For the text-containing cell, return its midpoint in (x, y) coordinate format. 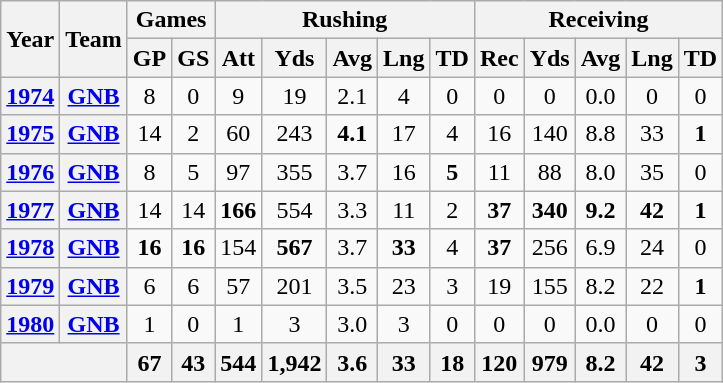
1975 (30, 134)
8.8 (600, 134)
97 (238, 172)
Games (170, 20)
24 (652, 248)
3.6 (352, 362)
35 (652, 172)
1979 (30, 286)
120 (499, 362)
Team (94, 39)
166 (238, 210)
155 (550, 286)
88 (550, 172)
Rushing (345, 20)
Receiving (598, 20)
1974 (30, 96)
3.3 (352, 210)
3.0 (352, 324)
554 (294, 210)
22 (652, 286)
GS (194, 58)
243 (294, 134)
57 (238, 286)
8.0 (600, 172)
17 (404, 134)
154 (238, 248)
1977 (30, 210)
9.2 (600, 210)
340 (550, 210)
1978 (30, 248)
43 (194, 362)
256 (550, 248)
4.1 (352, 134)
Att (238, 58)
67 (149, 362)
9 (238, 96)
GP (149, 58)
3.5 (352, 286)
979 (550, 362)
544 (238, 362)
2.1 (352, 96)
60 (238, 134)
355 (294, 172)
1980 (30, 324)
23 (404, 286)
Year (30, 39)
18 (452, 362)
1,942 (294, 362)
201 (294, 286)
6.9 (600, 248)
567 (294, 248)
1976 (30, 172)
Rec (499, 58)
140 (550, 134)
